Pinpoint the cell where the given text exists, returning its (X, Y) midpoint coordinate. 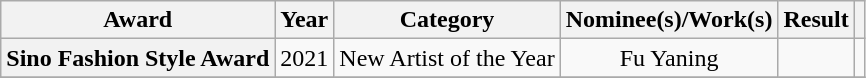
New Artist of the Year (447, 58)
Result (816, 20)
Nominee(s)/Work(s) (669, 20)
Category (447, 20)
2021 (304, 58)
Award (138, 20)
Year (304, 20)
Fu Yaning (669, 58)
Sino Fashion Style Award (138, 58)
